Identify which cell holds the provided text, then report its (X, Y) central coordinate. 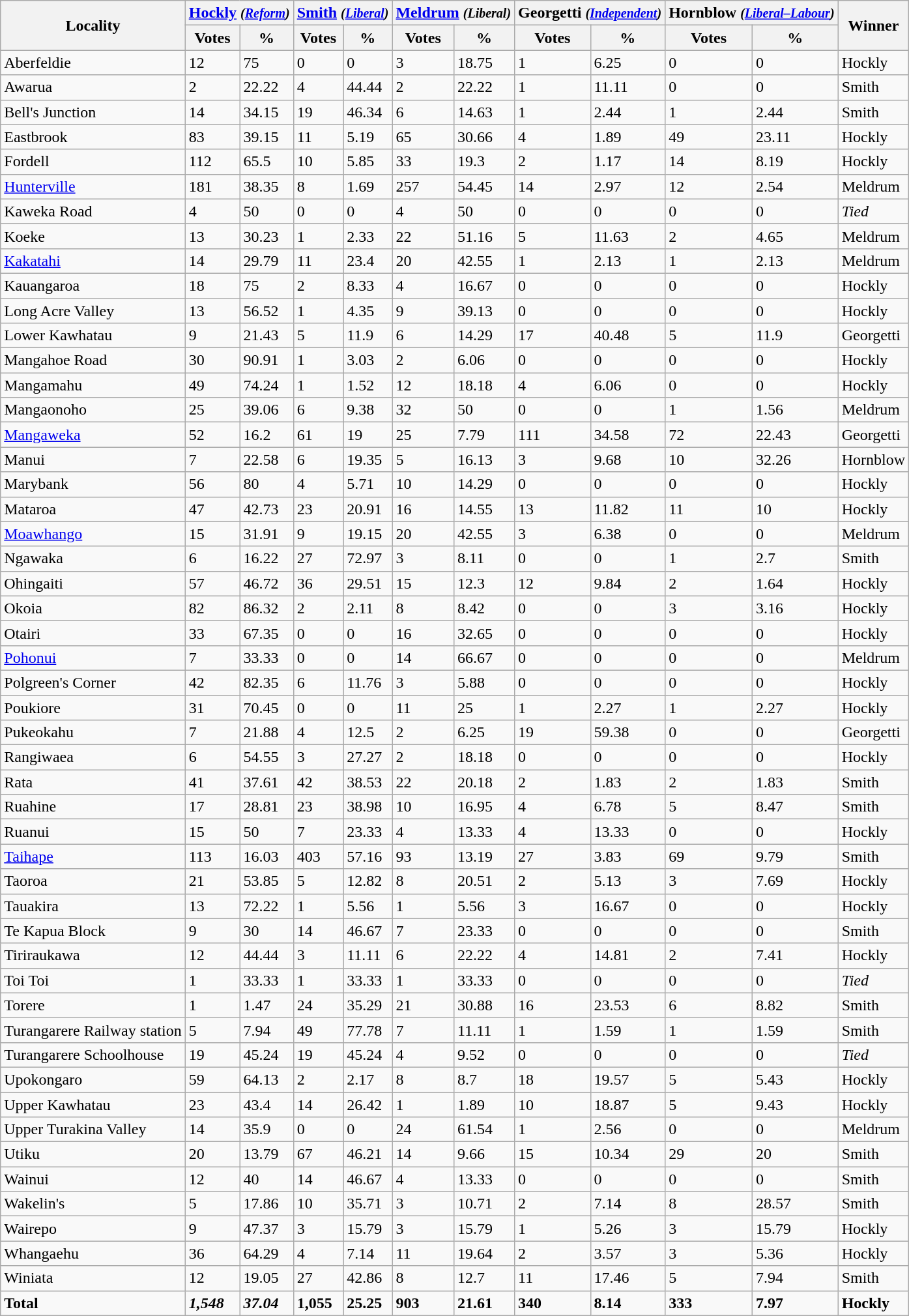
32.26 (795, 460)
19.35 (368, 460)
72.97 (368, 559)
Poukiore (93, 707)
Winiata (93, 1278)
28.57 (795, 1204)
Tauakira (93, 906)
13.19 (485, 856)
34.15 (267, 112)
72.22 (267, 906)
3.57 (628, 1253)
2.33 (368, 236)
Koeke (93, 236)
Wainui (93, 1179)
32 (424, 410)
9.66 (485, 1154)
3.03 (368, 360)
21.88 (267, 733)
8.7 (485, 1079)
47 (212, 509)
35.9 (267, 1130)
Eastbrook (93, 137)
Rangiwaea (93, 757)
39.06 (267, 410)
34.58 (628, 435)
10.71 (485, 1204)
9.84 (628, 583)
257 (424, 186)
19.05 (267, 1278)
65.5 (267, 162)
10.34 (628, 1154)
20.51 (485, 881)
21.43 (267, 336)
Whangaehu (93, 1253)
8.19 (795, 162)
9.52 (485, 1055)
1.52 (368, 385)
16.2 (267, 435)
340 (553, 1303)
Hockly (Reform) (239, 13)
Taihape (93, 856)
90.91 (267, 360)
70.45 (267, 707)
1.47 (267, 1005)
Turangarere Schoolhouse (93, 1055)
19.3 (485, 162)
5.43 (795, 1079)
13.79 (267, 1154)
Mataroa (93, 509)
72 (709, 435)
Long Acre Valley (93, 311)
66.67 (485, 658)
61.54 (485, 1130)
Awarua (93, 87)
5.36 (795, 1253)
54.45 (485, 186)
86.32 (267, 608)
403 (318, 856)
Kakatahi (93, 261)
23.53 (628, 1005)
Toi Toi (93, 980)
23.4 (368, 261)
56.52 (267, 311)
Total (93, 1303)
12.5 (368, 733)
8.33 (368, 285)
61 (318, 435)
2.7 (795, 559)
16.22 (267, 559)
7.69 (795, 881)
14.81 (628, 956)
903 (424, 1303)
4.35 (368, 311)
32.65 (485, 633)
69 (709, 856)
82 (212, 608)
20.91 (368, 509)
30.23 (267, 236)
Winner (873, 25)
35.29 (368, 1005)
57.16 (368, 856)
37.04 (267, 1303)
67 (318, 1154)
Ohingaiti (93, 583)
Lower Kawhatau (93, 336)
7.79 (485, 435)
40 (267, 1179)
18.87 (628, 1105)
Mangaonoho (93, 410)
3.16 (795, 608)
43.4 (267, 1105)
20.18 (485, 782)
19.64 (485, 1253)
21.61 (485, 1303)
7.97 (795, 1303)
11.82 (628, 509)
27.27 (368, 757)
Utiku (93, 1154)
Ngawaka (93, 559)
22.58 (267, 460)
Torere (93, 1005)
Tiriraukawa (93, 956)
64.29 (267, 1253)
17.46 (628, 1278)
113 (212, 856)
Taoroa (93, 881)
1.17 (628, 162)
51.16 (485, 236)
Upper Turakina Valley (93, 1130)
Pukeokahu (93, 733)
2.54 (795, 186)
Ruanui (93, 832)
9.68 (628, 460)
Rata (93, 782)
42.86 (368, 1278)
9.79 (795, 856)
12.3 (485, 583)
5.88 (485, 682)
37.61 (267, 782)
111 (553, 435)
Smith (Liberal) (343, 13)
29.79 (267, 261)
25.25 (368, 1303)
16.95 (485, 807)
23.11 (795, 137)
41 (212, 782)
Marybank (93, 484)
Upokongaro (93, 1079)
8.11 (485, 559)
Meldrum (Liberal) (454, 13)
56 (212, 484)
Locality (93, 25)
57 (212, 583)
Polgreen's Corner (93, 682)
16.03 (267, 856)
46.72 (267, 583)
16.13 (485, 460)
17.86 (267, 1204)
80 (267, 484)
64.13 (267, 1079)
14.63 (485, 112)
67.35 (267, 633)
93 (424, 856)
2.97 (628, 186)
Wairepo (93, 1229)
59.38 (628, 733)
19.15 (368, 534)
74.24 (267, 385)
77.78 (368, 1030)
18.75 (485, 63)
22.43 (795, 435)
83 (212, 137)
42.73 (267, 509)
59 (212, 1079)
Okoia (93, 608)
Mangaweka (93, 435)
65 (424, 137)
5.85 (368, 162)
39.13 (485, 311)
29 (709, 1154)
1,548 (212, 1303)
2.17 (368, 1079)
333 (709, 1303)
Te Kapua Block (93, 931)
38.53 (368, 782)
Hornblow (Liberal–Labour) (752, 13)
9.43 (795, 1105)
Moawhango (93, 534)
6.38 (628, 534)
Upper Kawhatau (93, 1105)
Hornblow (873, 460)
8.82 (795, 1005)
11.76 (368, 682)
8.47 (795, 807)
46.34 (368, 112)
38.98 (368, 807)
47.37 (267, 1229)
Aberfeldie (93, 63)
Turangarere Railway station (93, 1030)
40.48 (628, 336)
82.35 (267, 682)
12.7 (485, 1278)
2.56 (628, 1130)
46.21 (368, 1154)
53.85 (267, 881)
181 (212, 186)
Fordell (93, 162)
31 (212, 707)
31.91 (267, 534)
5.13 (628, 881)
Georgetti (Independent) (590, 13)
5.26 (628, 1229)
9.38 (368, 410)
1.56 (795, 410)
Mangahoe Road (93, 360)
Kaweka Road (93, 211)
8.14 (628, 1303)
28.81 (267, 807)
35.71 (368, 1204)
30.88 (485, 1005)
Ruahine (93, 807)
5.19 (368, 137)
39.15 (267, 137)
5.71 (368, 484)
4.65 (795, 236)
12.82 (368, 881)
Manui (93, 460)
1.69 (368, 186)
7.41 (795, 956)
Wakelin's (93, 1204)
8.42 (485, 608)
Bell's Junction (93, 112)
52 (212, 435)
26.42 (368, 1105)
38.35 (267, 186)
Otairi (93, 633)
Mangamahu (93, 385)
2.11 (368, 608)
3.83 (628, 856)
11.63 (628, 236)
14.55 (485, 509)
19.57 (628, 1079)
Hunterville (93, 186)
1,055 (318, 1303)
6.78 (628, 807)
30.66 (485, 137)
29.51 (368, 583)
Kauangaroa (93, 285)
1.64 (795, 583)
Pohonui (93, 658)
112 (212, 162)
54.55 (267, 757)
